Determine the (x, y) coordinate at the center of the cell enclosing the given text.  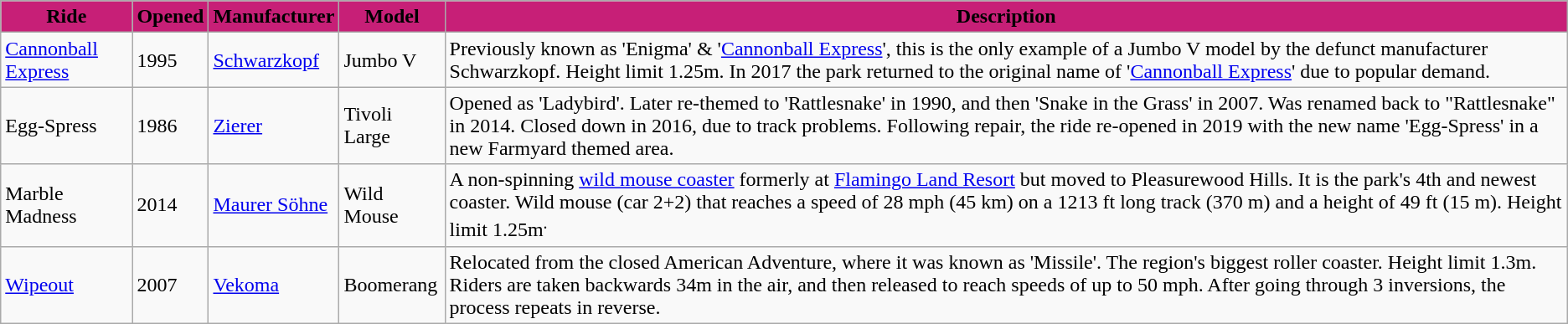
Manufacturer (274, 17)
Boomerang (392, 285)
1986 (171, 126)
2014 (171, 206)
Opened (171, 17)
1995 (171, 60)
Wipeout (67, 285)
Maurer Söhne (274, 206)
Marble Madness (67, 206)
Cannonball Express (67, 60)
Ride (67, 17)
Jumbo V (392, 60)
Egg-Spress (67, 126)
Wild Mouse (392, 206)
2007 (171, 285)
Schwarzkopf (274, 60)
Description (1006, 17)
Tivoli Large (392, 126)
Model (392, 17)
Zierer (274, 126)
Vekoma (274, 285)
